Determine the [X, Y] coordinate at the center of the cell enclosing the given text.  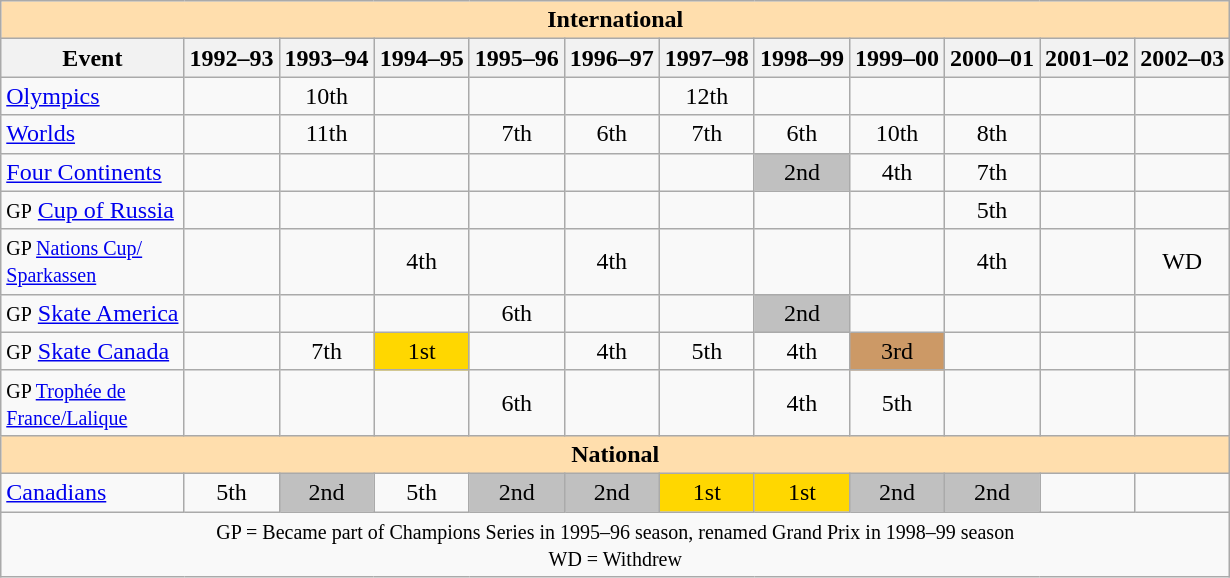
1996–97 [612, 58]
11th [326, 134]
GP = Became part of Champions Series in 1995–96 season, renamed Grand Prix in 1998–99 season WD = Withdrew [616, 544]
Event [92, 58]
1992–93 [232, 58]
2001–02 [1088, 58]
GP Nations Cup/Sparkassen [92, 262]
GP Cup of Russia [92, 210]
WD [1182, 262]
GP Skate America [92, 313]
GP Skate Canada [92, 351]
12th [706, 96]
Canadians [92, 492]
Four Continents [92, 172]
1993–94 [326, 58]
3rd [896, 351]
1998–99 [802, 58]
Worlds [92, 134]
8th [992, 134]
National [616, 454]
1997–98 [706, 58]
1995–96 [516, 58]
GP Trophée de France/Lalique [92, 402]
International [616, 20]
2002–03 [1182, 58]
Olympics [92, 96]
1999–00 [896, 58]
1994–95 [422, 58]
2000–01 [992, 58]
